Detect which cell encompasses the target text, then output its (x, y) center coordinate. 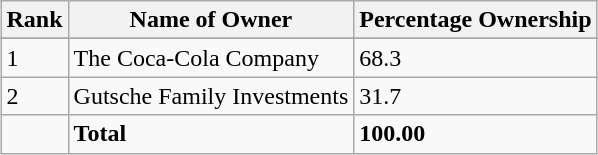
Rank (34, 20)
Percentage Ownership (476, 20)
100.00 (476, 134)
31.7 (476, 96)
The Coca-Cola Company (211, 58)
1 (34, 58)
2 (34, 96)
Name of Owner (211, 20)
68.3 (476, 58)
Total (211, 134)
Gutsche Family Investments (211, 96)
